Capture the cell that displays the provided text and extract its [x, y] central coordinate. 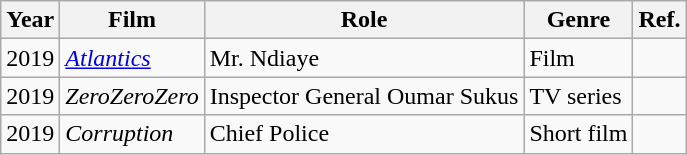
ZeroZeroZero [132, 96]
Ref. [660, 20]
Genre [578, 20]
Chief Police [364, 134]
Year [30, 20]
Role [364, 20]
Inspector General Oumar Sukus [364, 96]
Atlantics [132, 58]
Mr. Ndiaye [364, 58]
Short film [578, 134]
TV series [578, 96]
Corruption [132, 134]
